Scan for the cell matching the given text and deliver its (x, y) coordinate at center. 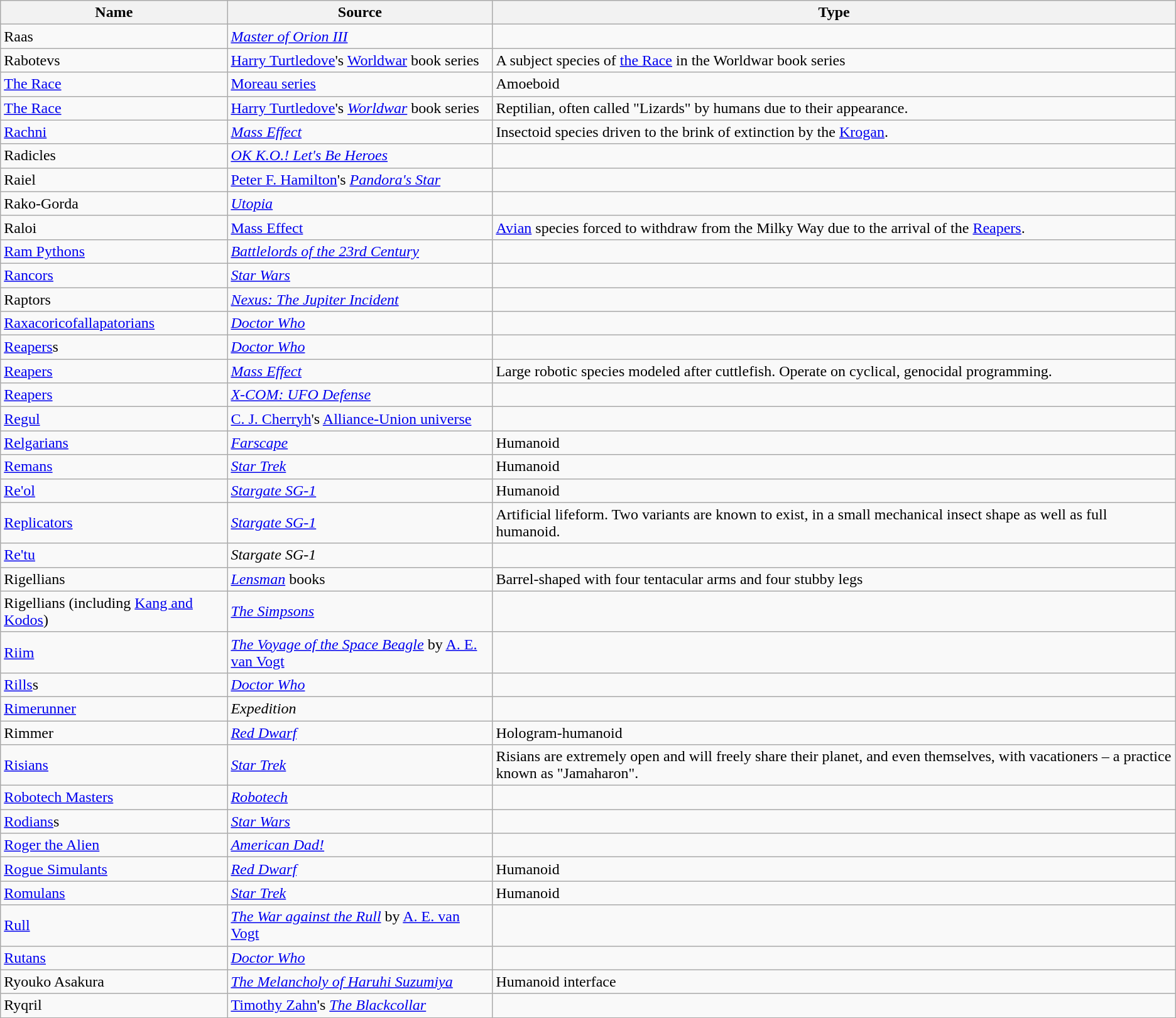
Radicles (114, 156)
Risians (114, 765)
Replicators (114, 523)
Roger the Alien (114, 845)
Relgarians (114, 443)
The Simpsons (360, 612)
Ram Pythons (114, 251)
Expedition (360, 708)
Rako-Gorda (114, 203)
Rigellians (including Kang and Kodos) (114, 612)
Rogue Simulants (114, 869)
Humanoid interface (834, 982)
Robotech (360, 798)
Robotech Masters (114, 798)
Romulans (114, 893)
The War against the Rull by A. E. van Vogt (360, 926)
Rabotevs (114, 60)
Type (834, 13)
Rachni (114, 132)
Artificial lifeform. Two variants are known to exist, in a small mechanical insect shape as well as full humanoid. (834, 523)
Reaperss (114, 347)
Nexus: The Jupiter Incident (360, 300)
Farscape (360, 443)
Battlelords of the 23rd Century (360, 251)
The Voyage of the Space Beagle by A. E. van Vogt (360, 652)
Reptilian, often called "Lizards" by humans due to their appearance. (834, 108)
Raloi (114, 227)
Name (114, 13)
Rull (114, 926)
Peter F. Hamilton's Pandora's Star (360, 180)
Raiel (114, 180)
Raptors (114, 300)
Utopia (360, 203)
Rillss (114, 685)
Remans (114, 467)
X-COM: UFO Defense (360, 395)
Risians are extremely open and will freely share their planet, and even themselves, with vacationers – a practice known as "Jamaharon". (834, 765)
Rutans (114, 958)
Rodianss (114, 821)
Insectoid species driven to the brink of extinction by the Krogan. (834, 132)
Barrel-shaped with four tentacular arms and four stubby legs (834, 579)
Regul (114, 419)
Raxacoricofallapatorians (114, 323)
Moreau series (360, 84)
Re'tu (114, 555)
The Melancholy of Haruhi Suzumiya (360, 982)
Large robotic species modeled after cuttlefish. Operate on cyclical, genocidal programming. (834, 371)
OK K.O.! Let's Be Heroes (360, 156)
Avian species forced to withdraw from the Milky Way due to the arrival of the Reapers. (834, 227)
Ryouko Asakura (114, 982)
A subject species of the Race in the Worldwar book series (834, 60)
Rimerunner (114, 708)
Amoeboid (834, 84)
Rigellians (114, 579)
Lensman books (360, 579)
American Dad! (360, 845)
Re'ol (114, 490)
Rancors (114, 275)
Master of Orion III (360, 36)
Hologram-humanoid (834, 733)
Timothy Zahn's The Blackcollar (360, 1005)
Raas (114, 36)
Riim (114, 652)
C. J. Cherryh's Alliance-Union universe (360, 419)
Ryqril (114, 1005)
Rimmer (114, 733)
Source (360, 13)
